Output the (X, Y) coordinate of the center of the cell containing the given text.  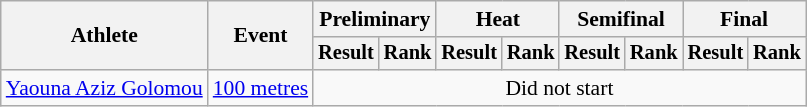
Heat (498, 19)
Yaouna Aziz Golomou (104, 88)
Preliminary (374, 19)
Event (260, 36)
Semifinal (620, 19)
100 metres (260, 88)
Athlete (104, 36)
Did not start (559, 88)
Final (744, 19)
